Capture the cell that displays the provided text and extract its [X, Y] central coordinate. 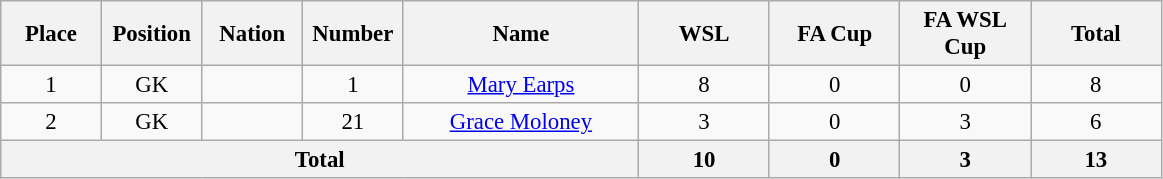
2 [52, 122]
Name [521, 34]
Number [354, 34]
Grace Moloney [521, 122]
13 [1096, 160]
21 [354, 122]
10 [704, 160]
Nation [252, 34]
Place [52, 34]
6 [1096, 122]
Position [152, 34]
FA Cup [834, 34]
Mary Earps [521, 85]
FA WSL Cup [966, 34]
WSL [704, 34]
